Output the [X, Y] coordinate of the center of the cell containing the given text.  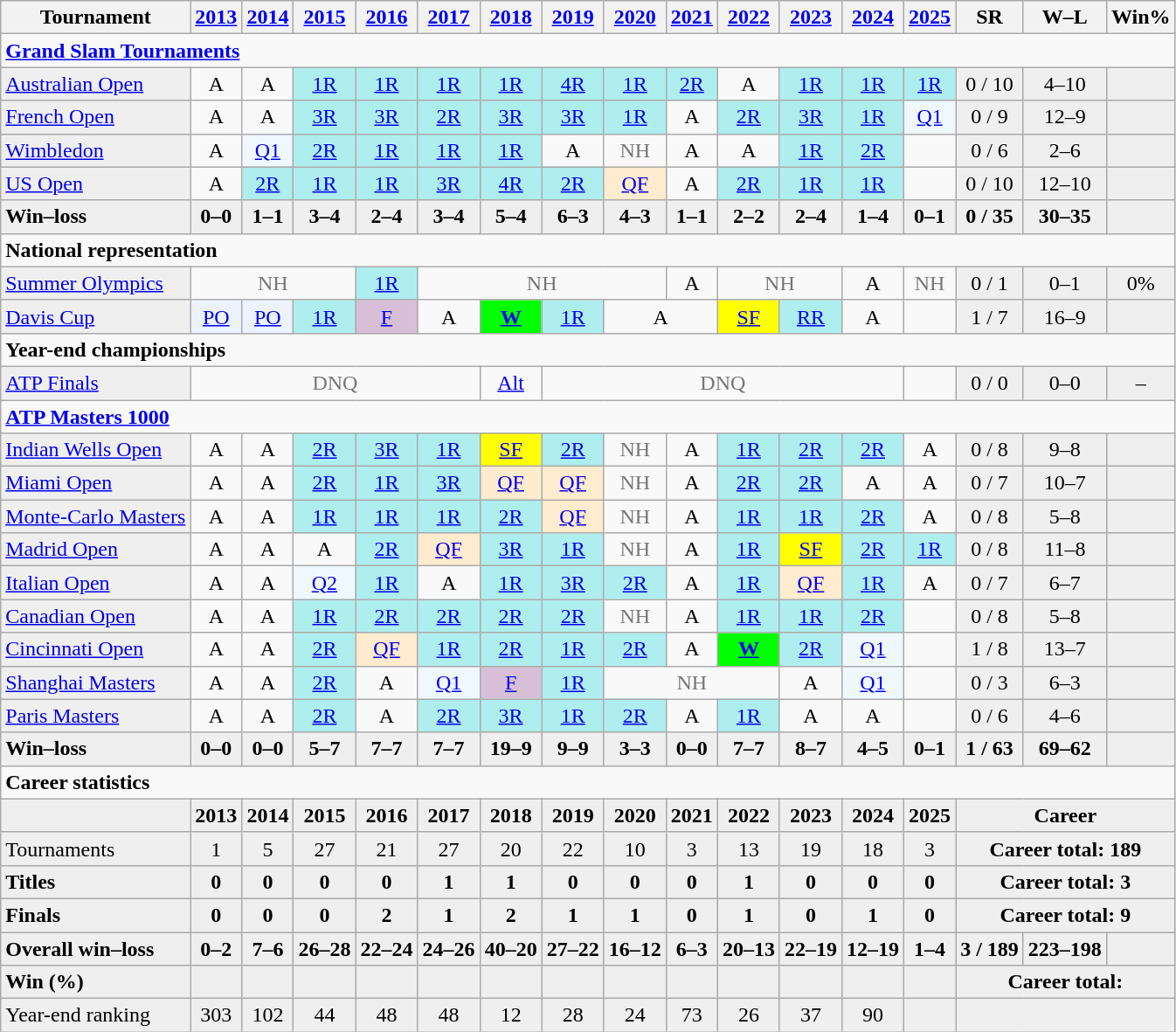
26–28 [325, 948]
6–7 [1064, 583]
1 / 63 [990, 749]
Indian Wells Open [96, 450]
22–24 [386, 948]
9–9 [573, 749]
13–7 [1064, 649]
Italian Open [96, 583]
0% [1141, 283]
40–20 [510, 948]
Monte-Carlo Masters [96, 516]
Win (%) [96, 982]
0 / 9 [990, 117]
223–198 [1064, 948]
0 / 0 [990, 383]
Davis Cup [96, 316]
90 [872, 1015]
12–9 [1064, 117]
19–9 [510, 749]
5–4 [510, 217]
1 / 8 [990, 649]
Q2 [325, 583]
18 [872, 848]
20–13 [748, 948]
22 [573, 848]
Year-end ranking [96, 1015]
5 [267, 848]
28 [573, 1015]
National representation [588, 250]
303 [217, 1015]
ATP Masters 1000 [588, 417]
11–8 [1064, 550]
27–22 [573, 948]
4–3 [634, 217]
21 [386, 848]
19 [811, 848]
4–6 [1064, 716]
13 [748, 848]
Wimbledon [96, 150]
4–10 [1064, 84]
0 / 3 [990, 682]
2–2 [748, 217]
US Open [96, 184]
Career total: 9 [1066, 915]
4–5 [872, 749]
1 / 7 [990, 316]
Summer Olympics [96, 283]
3 / 189 [990, 948]
– [1141, 383]
Madrid Open [96, 550]
10 [634, 848]
37 [811, 1015]
ATP Finals [96, 383]
22–19 [811, 948]
Australian Open [96, 84]
12–10 [1064, 184]
24–26 [449, 948]
Career [1066, 815]
12–19 [872, 948]
8–7 [811, 749]
Tournaments [96, 848]
0–2 [217, 948]
Career total: [1066, 982]
Overall win–loss [96, 948]
30–35 [1064, 217]
French Open [96, 117]
SR [990, 17]
12 [510, 1015]
69–62 [1064, 749]
102 [267, 1015]
24 [634, 1015]
Year-end championships [588, 350]
0 / 1 [990, 283]
44 [325, 1015]
RR [811, 316]
10–7 [1064, 483]
3–3 [634, 749]
0 / 35 [990, 217]
Win% [1141, 17]
Miami Open [96, 483]
73 [692, 1015]
Cincinnati Open [96, 649]
W–L [1064, 17]
16–9 [1064, 316]
Career total: 3 [1066, 882]
Shanghai Masters [96, 682]
16–12 [634, 948]
Finals [96, 915]
Grand Slam Tournaments [588, 51]
9–8 [1064, 450]
Career total: 189 [1066, 848]
Canadian Open [96, 616]
5–7 [325, 749]
7–6 [267, 948]
Tournament [96, 17]
Titles [96, 882]
Alt [510, 383]
26 [748, 1015]
20 [510, 848]
2–6 [1064, 150]
Career statistics [588, 782]
Paris Masters [96, 716]
